Pinpoint the cell where the given text exists, returning its [x, y] midpoint coordinate. 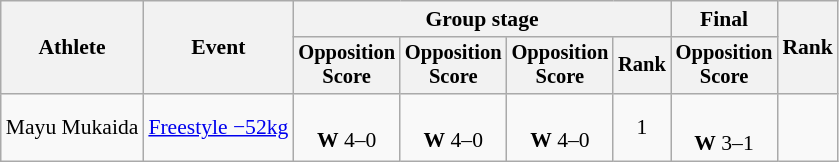
Athlete [72, 48]
Mayu Mukaida [72, 128]
Freestyle −52kg [218, 128]
Event [218, 48]
Final [724, 19]
Group stage [482, 19]
1 [642, 128]
W 3–1 [724, 128]
